From the cell containing the given text, extract its center point as (x, y) coordinate. 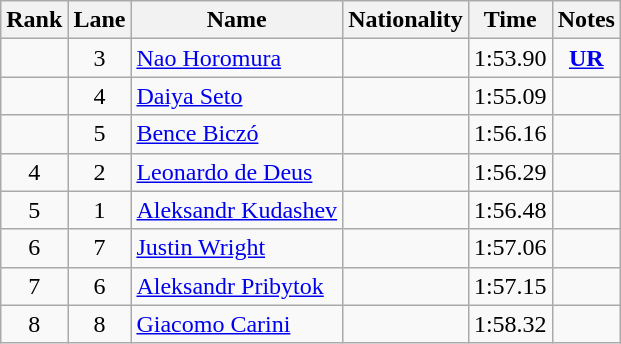
1:56.29 (510, 172)
1:56.16 (510, 134)
1:58.32 (510, 324)
Bence Biczó (237, 134)
Justin Wright (237, 248)
Notes (586, 20)
Aleksandr Kudashev (237, 210)
Nationality (406, 20)
3 (100, 58)
Giacomo Carini (237, 324)
UR (586, 58)
1:57.15 (510, 286)
Lane (100, 20)
1:53.90 (510, 58)
1:57.06 (510, 248)
Nao Horomura (237, 58)
1:55.09 (510, 96)
2 (100, 172)
Leonardo de Deus (237, 172)
Daiya Seto (237, 96)
Aleksandr Pribytok (237, 286)
1:56.48 (510, 210)
Time (510, 20)
Rank (34, 20)
1 (100, 210)
Name (237, 20)
